Detect which cell encompasses the target text, then output its (X, Y) center coordinate. 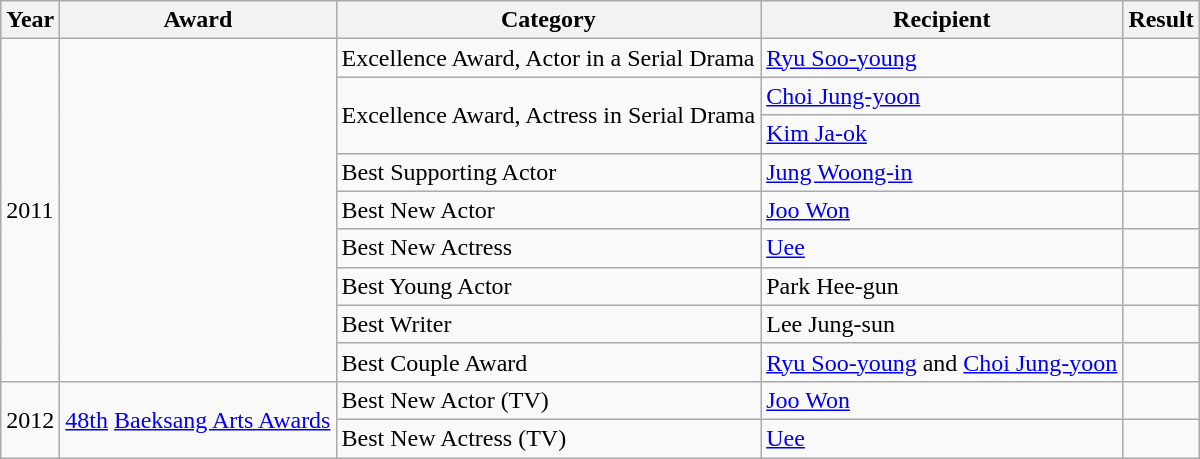
Best Young Actor (548, 286)
Best New Actress (TV) (548, 438)
Category (548, 20)
Choi Jung-yoon (942, 96)
Ryu Soo-young and Choi Jung-yoon (942, 362)
Excellence Award, Actress in Serial Drama (548, 115)
Best New Actress (548, 248)
2012 (30, 419)
Best New Actor (548, 210)
Ryu Soo-young (942, 58)
Lee Jung-sun (942, 324)
Best Writer (548, 324)
Excellence Award, Actor in a Serial Drama (548, 58)
Jung Woong-in (942, 172)
48th Baeksang Arts Awards (198, 419)
Award (198, 20)
Best Couple Award (548, 362)
Park Hee-gun (942, 286)
Year (30, 20)
Result (1161, 20)
2011 (30, 210)
Best New Actor (TV) (548, 400)
Best Supporting Actor (548, 172)
Recipient (942, 20)
Kim Ja-ok (942, 134)
